For the text-containing cell, return its midpoint in (x, y) coordinate format. 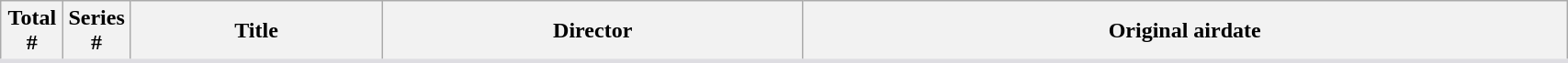
Original airdate (1185, 31)
Title (255, 31)
Director (593, 31)
Series# (96, 31)
Total# (32, 31)
